Find where the given text appears and provide that cell's center as [x, y] coordinate. 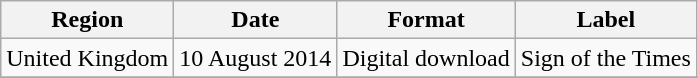
10 August 2014 [256, 58]
United Kingdom [88, 58]
Format [426, 20]
Label [606, 20]
Digital download [426, 58]
Region [88, 20]
Date [256, 20]
Sign of the Times [606, 58]
